Output the (X, Y) coordinate of the center of the cell containing the given text.  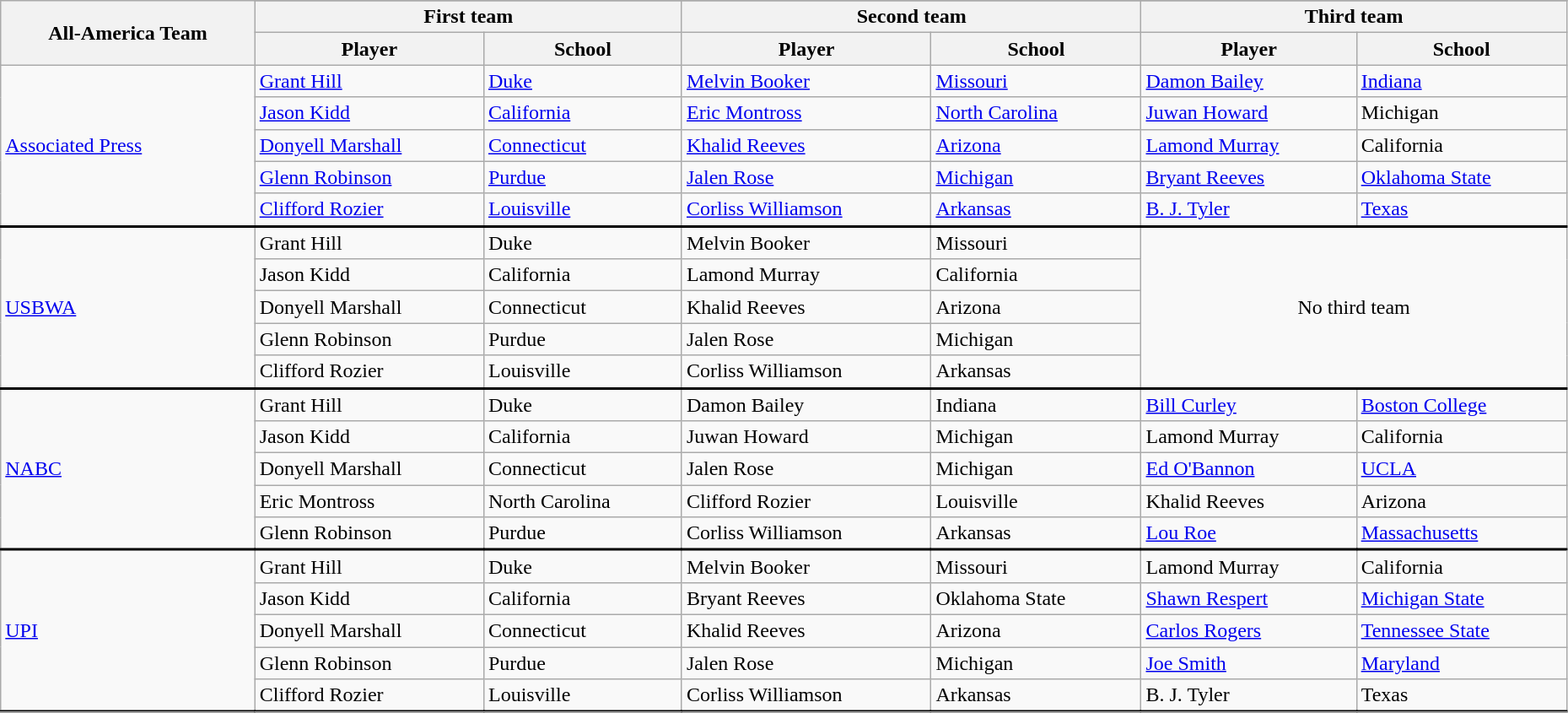
Boston College (1461, 405)
Ed O'Bannon (1248, 469)
USBWA (128, 307)
Third team (1354, 17)
Tennessee State (1461, 630)
Associated Press (128, 145)
UPI (128, 631)
Bill Curley (1248, 405)
All-America Team (128, 33)
Second team (911, 17)
Michigan State (1461, 598)
Lou Roe (1248, 533)
Joe Smith (1248, 662)
Massachusetts (1461, 533)
Maryland (1461, 662)
No third team (1354, 307)
Shawn Respert (1248, 598)
First team (468, 17)
UCLA (1461, 469)
Carlos Rogers (1248, 630)
NABC (128, 469)
